Provide the [x, y] coordinate of the cell's center where the given text is located.  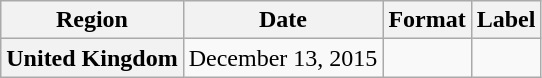
Region [92, 20]
United Kingdom [92, 58]
Date [283, 20]
December 13, 2015 [283, 58]
Label [506, 20]
Format [427, 20]
